Find where the given text appears and provide that cell's center as (x, y) coordinate. 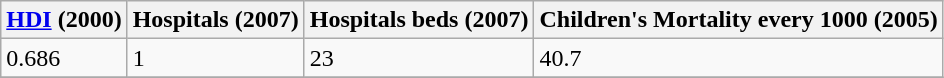
Hospitals (2007) (216, 20)
0.686 (64, 58)
40.7 (738, 58)
HDI (2000) (64, 20)
1 (216, 58)
Children's Mortality every 1000 (2005) (738, 20)
Hospitals beds (2007) (419, 20)
23 (419, 58)
